Detect which cell encompasses the target text, then output its [X, Y] center coordinate. 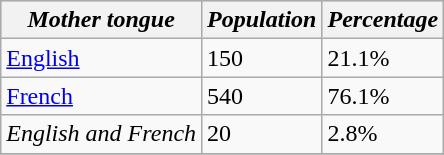
2.8% [383, 134]
76.1% [383, 96]
Population [262, 20]
Mother tongue [102, 20]
French [102, 96]
21.1% [383, 58]
540 [262, 96]
150 [262, 58]
20 [262, 134]
Percentage [383, 20]
English and French [102, 134]
English [102, 58]
